Scan for the cell matching the given text and deliver its (X, Y) coordinate at center. 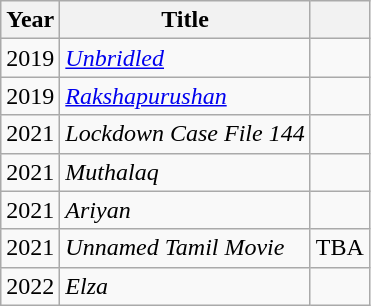
Muthalaq (185, 172)
Title (185, 20)
Elza (185, 286)
Rakshapurushan (185, 96)
Ariyan (185, 210)
TBA (340, 248)
2022 (30, 286)
Unnamed Tamil Movie (185, 248)
Year (30, 20)
Unbridled (185, 58)
Lockdown Case File 144 (185, 134)
